For the text-containing cell, return its midpoint in [x, y] coordinate format. 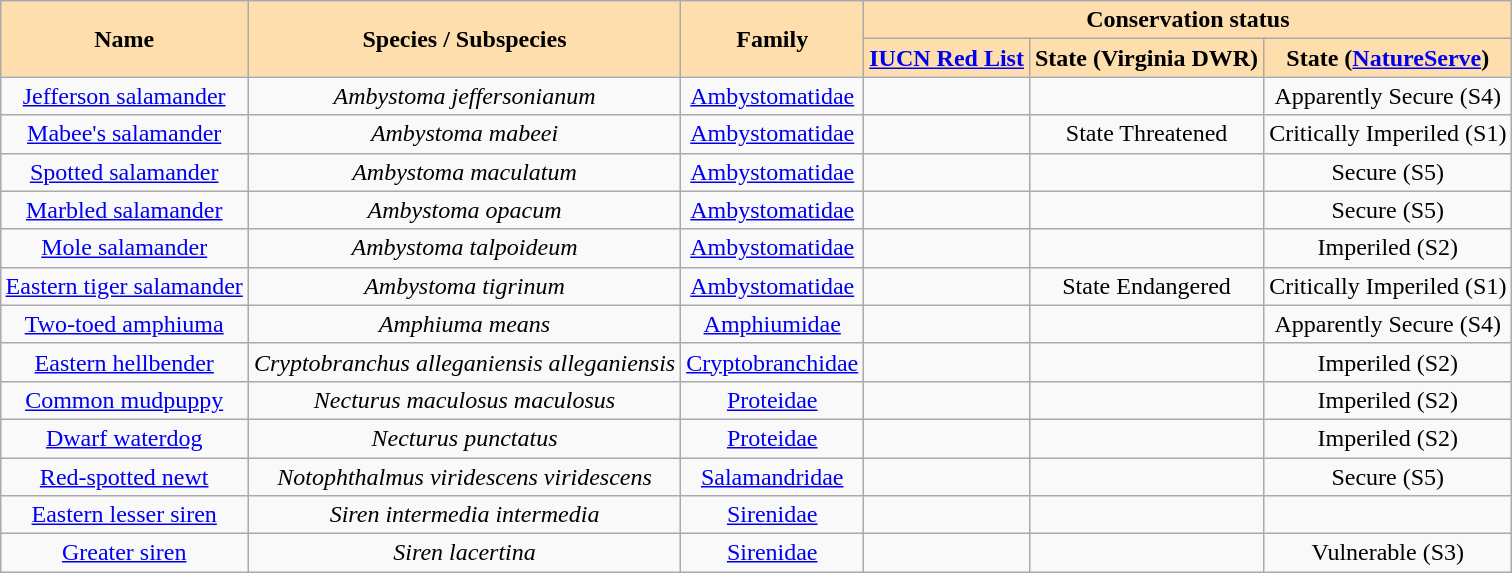
State Threatened [1146, 134]
Ambystoma tigrinum [464, 286]
Amphiuma means [464, 324]
Common mudpuppy [124, 400]
Cryptobranchidae [772, 362]
State (NatureServe) [1388, 58]
Jefferson salamander [124, 96]
Red-spotted newt [124, 477]
Cryptobranchus alleganiensis alleganiensis [464, 362]
Siren lacertina [464, 553]
Mole salamander [124, 248]
Ambystoma mabeei [464, 134]
Marbled salamander [124, 210]
Siren intermedia intermedia [464, 515]
Family [772, 39]
Salamandridae [772, 477]
State (Virginia DWR) [1146, 58]
Notophthalmus viridescens viridescens [464, 477]
Eastern hellbender [124, 362]
Dwarf waterdog [124, 438]
Species / Subspecies [464, 39]
State Endangered [1146, 286]
Eastern tiger salamander [124, 286]
Necturus maculosus maculosus [464, 400]
Ambystoma opacum [464, 210]
Spotted salamander [124, 172]
Conservation status [1188, 20]
Name [124, 39]
Eastern lesser siren [124, 515]
Greater siren [124, 553]
Two-toed amphiuma [124, 324]
Ambystoma talpoideum [464, 248]
IUCN Red List [947, 58]
Vulnerable (S3) [1388, 553]
Mabee's salamander [124, 134]
Amphiumidae [772, 324]
Ambystoma maculatum [464, 172]
Necturus punctatus [464, 438]
Ambystoma jeffersonianum [464, 96]
